Locate the cell with the specified text and output its [X, Y] center coordinate. 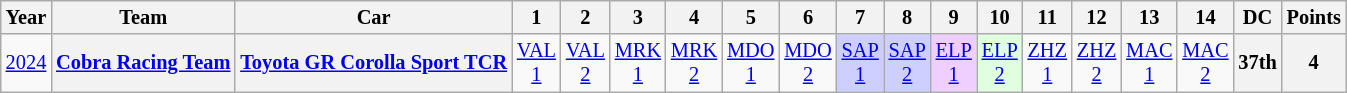
ELP1 [954, 63]
VAL2 [586, 63]
MDO2 [808, 63]
37th [1257, 63]
Team [143, 17]
Cobra Racing Team [143, 63]
14 [1205, 17]
MRK1 [638, 63]
SAP2 [908, 63]
ZHZ2 [1096, 63]
MRK2 [694, 63]
Toyota GR Corolla Sport TCR [374, 63]
ZHZ1 [1048, 63]
Year [26, 17]
MDO1 [750, 63]
8 [908, 17]
MAC2 [1205, 63]
MAC1 [1149, 63]
SAP1 [860, 63]
9 [954, 17]
5 [750, 17]
7 [860, 17]
Points [1314, 17]
12 [1096, 17]
1 [536, 17]
2 [586, 17]
10 [1000, 17]
3 [638, 17]
ELP2 [1000, 63]
VAL1 [536, 63]
13 [1149, 17]
2024 [26, 63]
6 [808, 17]
11 [1048, 17]
DC [1257, 17]
Car [374, 17]
